From the cell containing the given text, extract its center point as [X, Y] coordinate. 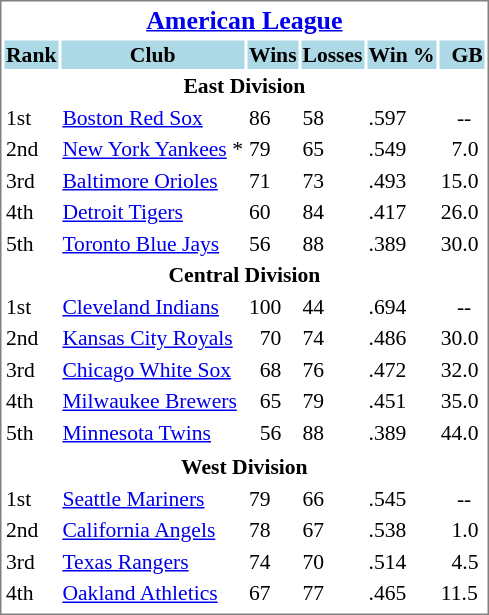
4.5 [462, 562]
.545 [402, 498]
Chicago White Sox [153, 370]
15.0 [462, 180]
.538 [402, 530]
84 [332, 212]
Oakland Athletics [153, 593]
Wins [272, 54]
100 [272, 306]
73 [332, 180]
.597 [402, 118]
Central Division [244, 275]
.465 [402, 593]
Toronto Blue Jays [153, 244]
71 [272, 180]
Kansas City Royals [153, 338]
Rank [30, 54]
.694 [402, 306]
.417 [402, 212]
Detroit Tigers [153, 212]
.451 [402, 401]
68 [272, 370]
.472 [402, 370]
Milwaukee Brewers [153, 401]
26.0 [462, 212]
44.0 [462, 432]
.514 [402, 562]
Seattle Mariners [153, 498]
California Angels [153, 530]
86 [272, 118]
.493 [402, 180]
Texas Rangers [153, 562]
Boston Red Sox [153, 118]
32.0 [462, 370]
78 [272, 530]
Club [153, 54]
.486 [402, 338]
7.0 [462, 149]
58 [332, 118]
New York Yankees * [153, 149]
76 [332, 370]
11.5 [462, 593]
60 [272, 212]
Baltimore Orioles [153, 180]
East Division [244, 86]
Minnesota Twins [153, 432]
West Division [244, 467]
.549 [402, 149]
44 [332, 306]
GB [462, 54]
77 [332, 593]
Cleveland Indians [153, 306]
American League [244, 20]
1.0 [462, 530]
35.0 [462, 401]
Win % [402, 54]
Losses [332, 54]
66 [332, 498]
